Extract the [X, Y] coordinate from the center of the cell holding the provided text.  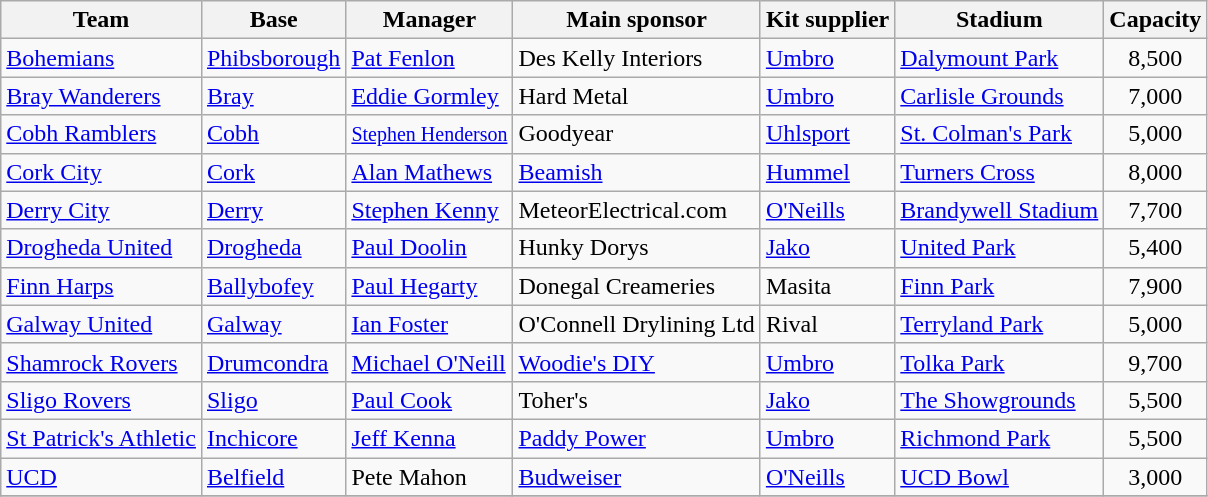
Stephen Kenny [430, 210]
Cork City [102, 172]
Inchicore [273, 438]
Stadium [1000, 20]
UCD [102, 477]
O'Connell Drylining Ltd [636, 324]
Budweiser [636, 477]
St Patrick's Athletic [102, 438]
Capacity [1156, 20]
Bohemians [102, 58]
Sligo Rovers [102, 400]
Cobh Ramblers [102, 134]
Finn Park [1000, 286]
8,000 [1156, 172]
8,500 [1156, 58]
3,000 [1156, 477]
Cobh [273, 134]
Goodyear [636, 134]
Drumcondra [273, 362]
UCD Bowl [1000, 477]
Phibsborough [273, 58]
Sligo [273, 400]
Rival [827, 324]
Pat Fenlon [430, 58]
Team [102, 20]
9,700 [1156, 362]
Masita [827, 286]
MeteorElectrical.com [636, 210]
Michael O'Neill [430, 362]
Turners Cross [1000, 172]
Donegal Creameries [636, 286]
Hard Metal [636, 96]
Stephen Henderson [430, 134]
7,900 [1156, 286]
Uhlsport [827, 134]
Kit supplier [827, 20]
Bray Wanderers [102, 96]
Des Kelly Interiors [636, 58]
Eddie Gormley [430, 96]
7,000 [1156, 96]
Richmond Park [1000, 438]
Shamrock Rovers [102, 362]
Hummel [827, 172]
Drogheda United [102, 248]
7,700 [1156, 210]
Paul Doolin [430, 248]
Paddy Power [636, 438]
St. Colman's Park [1000, 134]
5,400 [1156, 248]
Derry [273, 210]
Finn Harps [102, 286]
Main sponsor [636, 20]
Cork [273, 172]
Galway [273, 324]
Tolka Park [1000, 362]
Ian Foster [430, 324]
Terryland Park [1000, 324]
Woodie's DIY [636, 362]
Brandywell Stadium [1000, 210]
The Showgrounds [1000, 400]
Derry City [102, 210]
Alan Mathews [430, 172]
Carlisle Grounds [1000, 96]
Beamish [636, 172]
Bray [273, 96]
Jeff Kenna [430, 438]
Ballybofey [273, 286]
Hunky Dorys [636, 248]
Toher's [636, 400]
Galway United [102, 324]
Pete Mahon [430, 477]
Manager [430, 20]
Paul Hegarty [430, 286]
Dalymount Park [1000, 58]
Drogheda [273, 248]
Belfield [273, 477]
United Park [1000, 248]
Base [273, 20]
Paul Cook [430, 400]
